For the text-containing cell, return its midpoint in (X, Y) coordinate format. 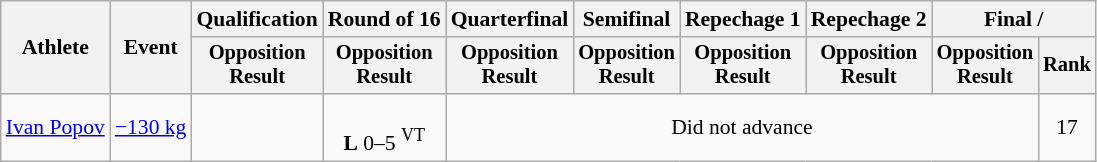
Event (151, 48)
Qualification (256, 19)
17 (1067, 128)
Repechage 1 (743, 19)
Rank (1067, 66)
Semifinal (626, 19)
Ivan Popov (56, 128)
−130 kg (151, 128)
Final / (1014, 19)
Did not advance (742, 128)
Quarterfinal (510, 19)
Repechage 2 (869, 19)
L 0–5 VT (384, 128)
Athlete (56, 48)
Round of 16 (384, 19)
